Identify which cell holds the provided text, then report its (X, Y) central coordinate. 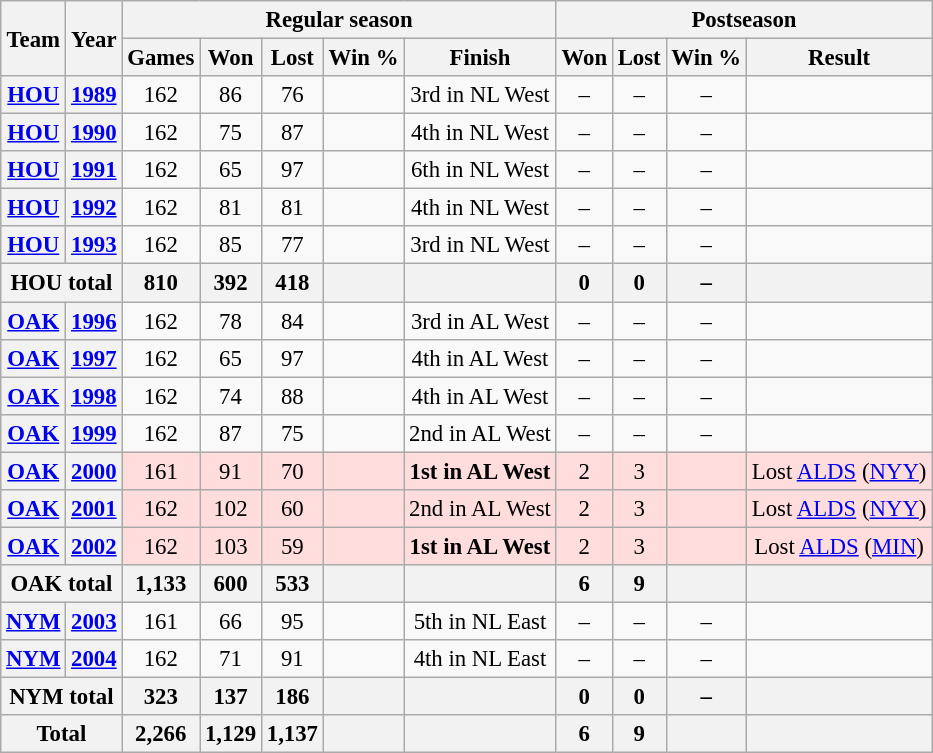
HOU total (62, 283)
810 (161, 283)
1,129 (231, 734)
74 (231, 396)
Result (838, 58)
85 (231, 245)
2001 (94, 509)
60 (292, 509)
1997 (94, 358)
600 (231, 584)
102 (231, 509)
76 (292, 95)
59 (292, 546)
1993 (94, 245)
1989 (94, 95)
Total (62, 734)
2004 (94, 659)
1,137 (292, 734)
1990 (94, 133)
95 (292, 621)
77 (292, 245)
392 (231, 283)
2002 (94, 546)
6th in NL West (480, 170)
2003 (94, 621)
1996 (94, 321)
Finish (480, 58)
2,266 (161, 734)
323 (161, 697)
Postseason (744, 20)
71 (231, 659)
78 (231, 321)
Lost ALDS (MIN) (838, 546)
1992 (94, 208)
3rd in AL West (480, 321)
137 (231, 697)
NYM total (62, 697)
103 (231, 546)
Regular season (339, 20)
66 (231, 621)
Year (94, 38)
Team (34, 38)
1,133 (161, 584)
Games (161, 58)
4th in NL East (480, 659)
88 (292, 396)
186 (292, 697)
84 (292, 321)
5th in NL East (480, 621)
1998 (94, 396)
OAK total (62, 584)
86 (231, 95)
418 (292, 283)
1999 (94, 433)
2000 (94, 471)
1991 (94, 170)
533 (292, 584)
70 (292, 471)
